Search for the cell housing the specified text and yield its [x, y] center coordinate. 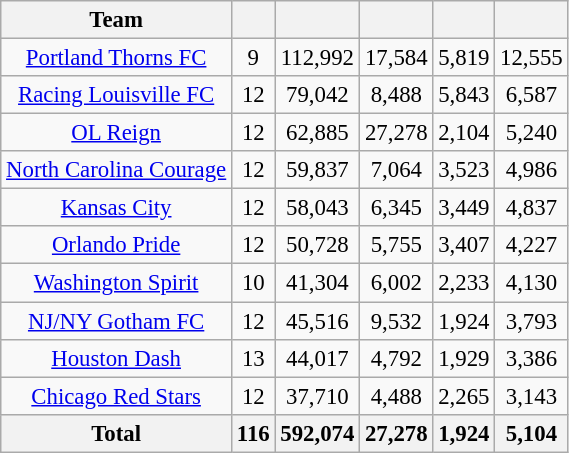
Racing Louisville FC [116, 95]
4,488 [396, 396]
592,074 [318, 433]
North Carolina Courage [116, 170]
5,240 [532, 133]
8,488 [396, 95]
58,043 [318, 208]
17,584 [396, 58]
112,992 [318, 58]
1,929 [464, 358]
7,064 [396, 170]
3,143 [532, 396]
Total [116, 433]
5,819 [464, 58]
3,407 [464, 245]
44,017 [318, 358]
4,986 [532, 170]
2,104 [464, 133]
4,227 [532, 245]
3,523 [464, 170]
10 [254, 283]
3,386 [532, 358]
4,792 [396, 358]
2,265 [464, 396]
116 [254, 433]
5,843 [464, 95]
3,449 [464, 208]
6,002 [396, 283]
12,555 [532, 58]
Kansas City [116, 208]
Portland Thorns FC [116, 58]
59,837 [318, 170]
45,516 [318, 321]
41,304 [318, 283]
3,793 [532, 321]
37,710 [318, 396]
Orlando Pride [116, 245]
NJ/NY Gotham FC [116, 321]
5,104 [532, 433]
9 [254, 58]
6,587 [532, 95]
Houston Dash [116, 358]
Team [116, 20]
Chicago Red Stars [116, 396]
79,042 [318, 95]
5,755 [396, 245]
4,837 [532, 208]
Washington Spirit [116, 283]
2,233 [464, 283]
6,345 [396, 208]
62,885 [318, 133]
9,532 [396, 321]
13 [254, 358]
OL Reign [116, 133]
50,728 [318, 245]
4,130 [532, 283]
